Scan for the cell matching the given text and deliver its [x, y] coordinate at center. 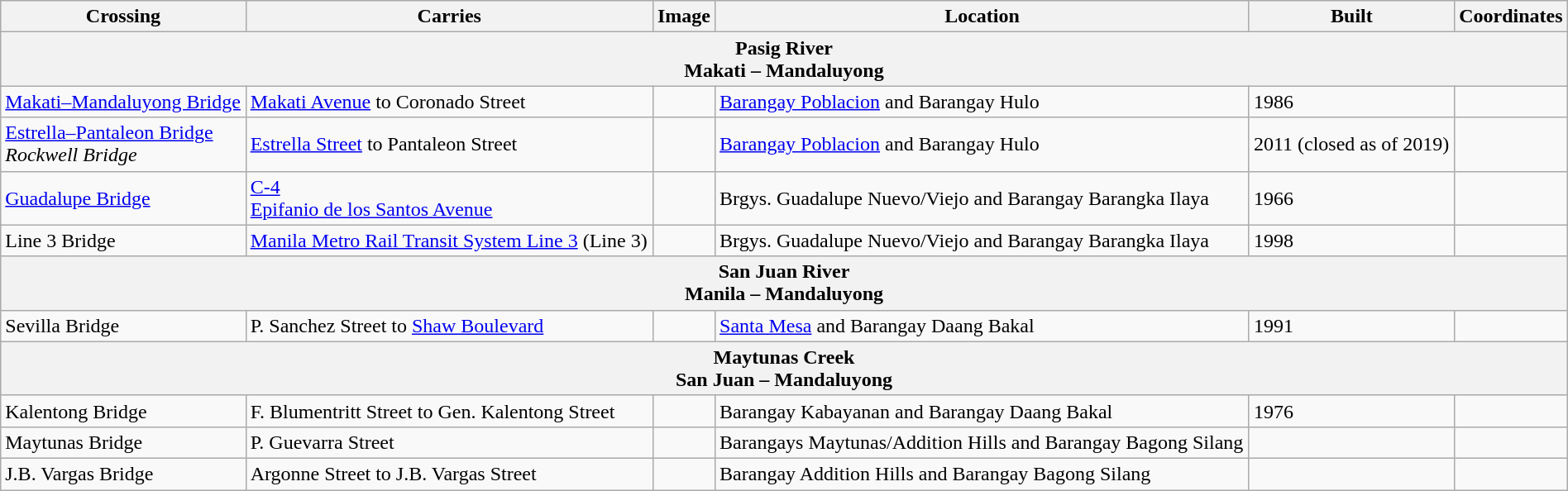
Maytunas Bridge [123, 442]
2011 (closed as of 2019) [1351, 144]
Built [1351, 17]
1976 [1351, 411]
Crossing [123, 17]
Carries [449, 17]
1998 [1351, 241]
P. Sanchez Street to Shaw Boulevard [449, 326]
Argonne Street to J.B. Vargas Street [449, 474]
Image [683, 17]
Coordinates [1510, 17]
Santa Mesa and Barangay Daang Bakal [982, 326]
Estrella Street to Pantaleon Street [449, 144]
Manila Metro Rail Transit System Line 3 (Line 3) [449, 241]
P. Guevarra Street [449, 442]
San Juan RiverManila – Mandaluyong [784, 283]
1991 [1351, 326]
C-4Epifanio de los Santos Avenue [449, 198]
J.B. Vargas Bridge [123, 474]
1966 [1351, 198]
Estrella–Pantaleon BridgeRockwell Bridge [123, 144]
1986 [1351, 102]
Maytunas CreekSan Juan – Mandaluyong [784, 369]
Kalentong Bridge [123, 411]
Pasig RiverMakati – Mandaluyong [784, 60]
Location [982, 17]
F. Blumentritt Street to Gen. Kalentong Street [449, 411]
Guadalupe Bridge [123, 198]
Sevilla Bridge [123, 326]
Makati Avenue to Coronado Street [449, 102]
Barangays Maytunas/Addition Hills and Barangay Bagong Silang [982, 442]
Barangay Kabayanan and Barangay Daang Bakal [982, 411]
Barangay Addition Hills and Barangay Bagong Silang [982, 474]
Makati–Mandaluyong Bridge [123, 102]
Line 3 Bridge [123, 241]
